Return the (x, y) coordinate for the center point of the cell that contains the specified text.  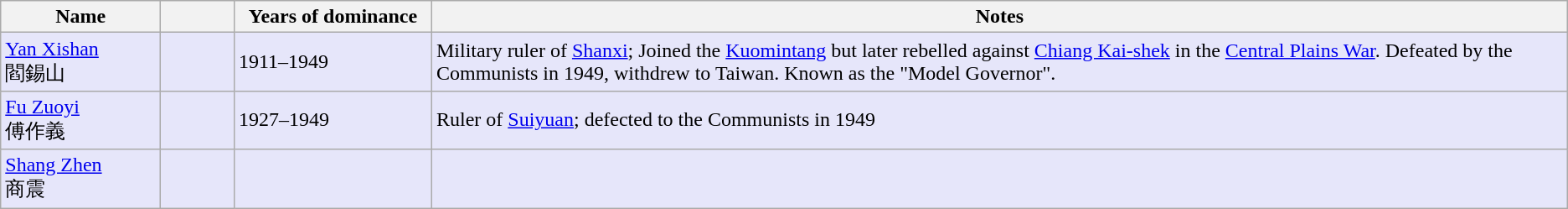
1927–1949 (333, 120)
Name (80, 17)
Ruler of Suiyuan; defected to the Communists in 1949 (999, 120)
Years of dominance (333, 17)
1911–1949 (333, 62)
Notes (999, 17)
Fu Zuoyi傅作義 (80, 120)
Yan Xishan閻錫山 (80, 62)
Shang Zhen商震 (80, 179)
